Provide the (X, Y) coordinate of the cell's center where the given text is located.  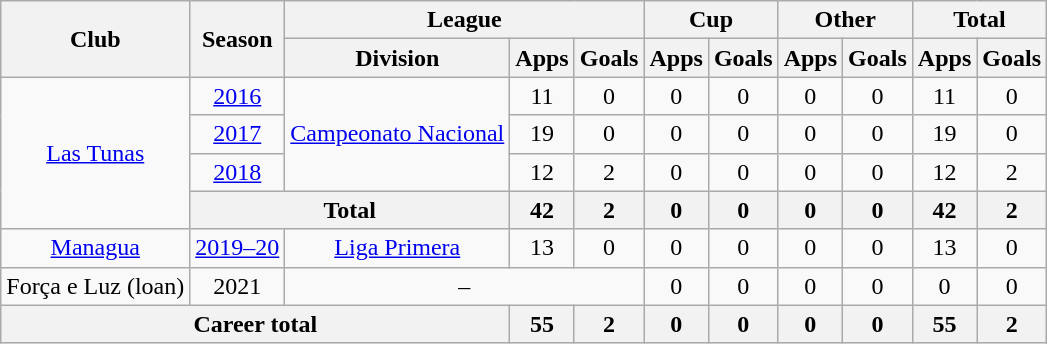
2021 (238, 286)
2017 (238, 134)
Season (238, 39)
Managua (96, 248)
– (464, 286)
Las Tunas (96, 153)
Força e Luz (loan) (96, 286)
League (464, 20)
Liga Primera (398, 248)
Campeonato Nacional (398, 134)
2019–20 (238, 248)
2016 (238, 96)
Division (398, 58)
Other (845, 20)
Career total (256, 324)
Cup (711, 20)
2018 (238, 172)
Club (96, 39)
